Find where the given text appears and provide that cell's center as (X, Y) coordinate. 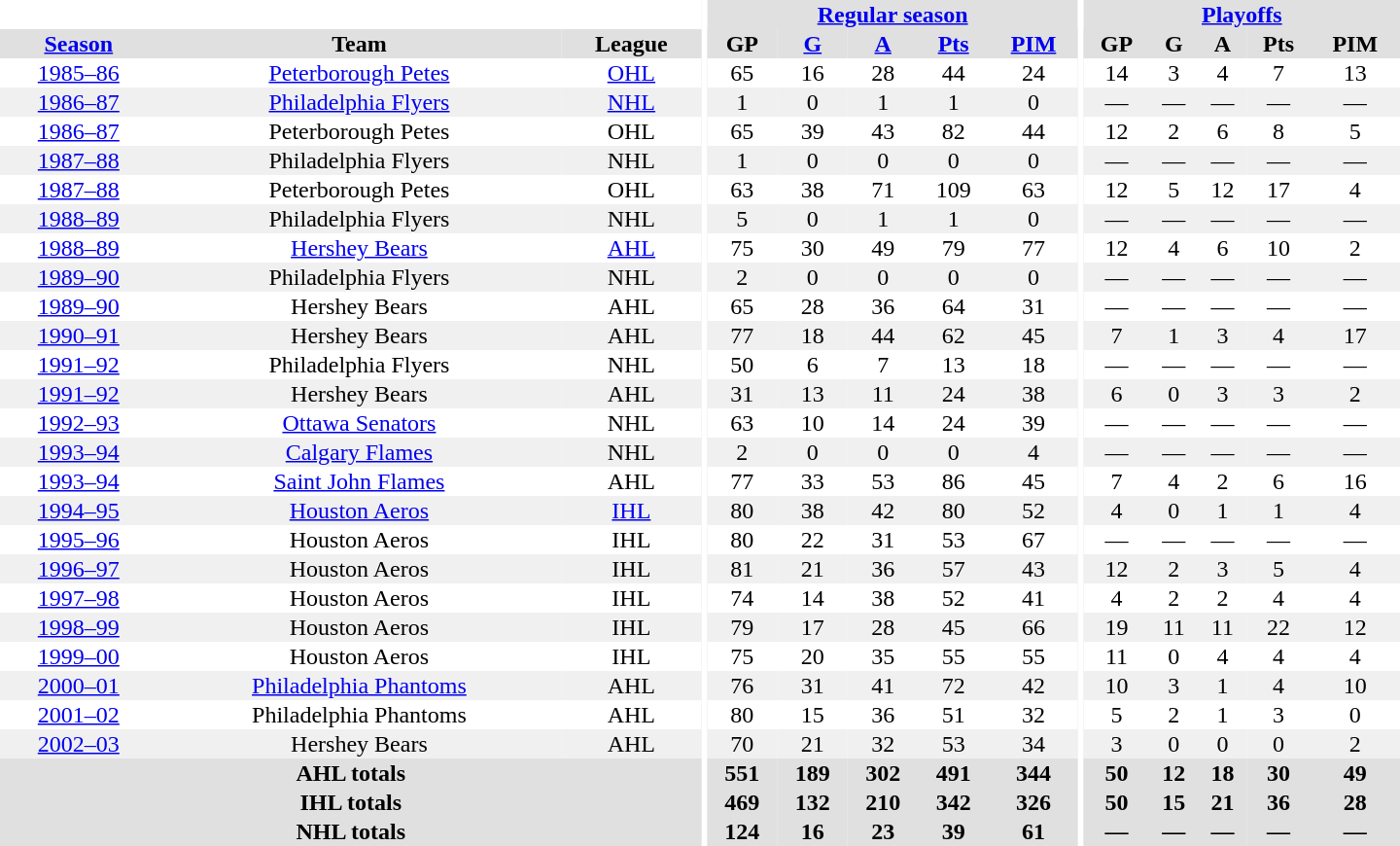
19 (1117, 627)
2001–02 (79, 715)
70 (742, 744)
86 (953, 481)
491 (953, 773)
57 (953, 569)
72 (953, 686)
1994–95 (79, 511)
2002–03 (79, 744)
20 (813, 656)
1985–86 (79, 73)
1997–98 (79, 598)
23 (883, 831)
34 (1033, 744)
64 (953, 306)
1992–93 (79, 423)
League (631, 44)
Saint John Flames (360, 481)
76 (742, 686)
71 (883, 190)
1996–97 (79, 569)
302 (883, 773)
62 (953, 335)
1999–00 (79, 656)
132 (813, 802)
66 (1033, 627)
Team (360, 44)
469 (742, 802)
Ottawa Senators (360, 423)
551 (742, 773)
342 (953, 802)
210 (883, 802)
74 (742, 598)
2000–01 (79, 686)
109 (953, 190)
67 (1033, 540)
Playoffs (1242, 15)
IHL totals (351, 802)
Calgary Flames (360, 452)
8 (1277, 131)
189 (813, 773)
35 (883, 656)
61 (1033, 831)
Regular season (892, 15)
1990–91 (79, 335)
82 (953, 131)
326 (1033, 802)
33 (813, 481)
Season (79, 44)
81 (742, 569)
NHL totals (351, 831)
344 (1033, 773)
1995–96 (79, 540)
51 (953, 715)
1998–99 (79, 627)
AHL totals (351, 773)
124 (742, 831)
